Locate the cell with the specified text and output its [X, Y] center coordinate. 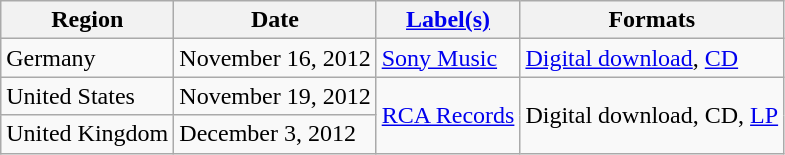
Sony Music [448, 58]
United Kingdom [88, 134]
Germany [88, 58]
Formats [652, 20]
Date [275, 20]
Digital download, CD [652, 58]
November 19, 2012 [275, 96]
RCA Records [448, 115]
December 3, 2012 [275, 134]
November 16, 2012 [275, 58]
Region [88, 20]
Label(s) [448, 20]
United States [88, 96]
Digital download, CD, LP [652, 115]
